Capture the cell that displays the provided text and extract its [x, y] central coordinate. 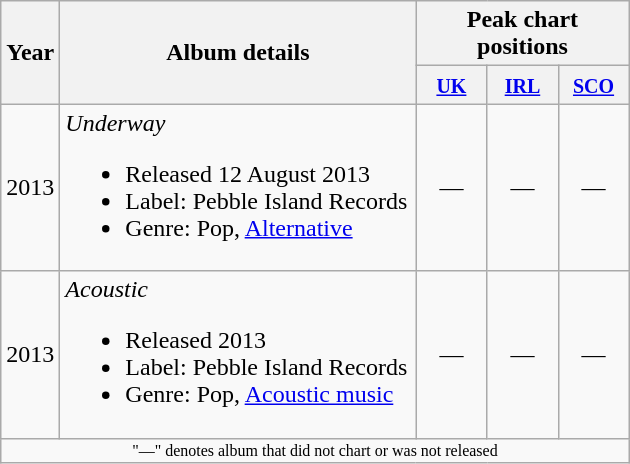
UnderwayReleased 12 August 2013Label: Pebble Island RecordsGenre: Pop, Alternative [238, 188]
Year [30, 52]
Album details [238, 52]
"—" denotes album that did not chart or was not released [315, 450]
SCO [594, 85]
Peak chart positions [522, 34]
IRL [522, 85]
UK [452, 85]
AcousticReleased 2013Label: Pebble Island RecordsGenre: Pop, Acoustic music [238, 354]
